From the cell containing the given text, extract its center point as [x, y] coordinate. 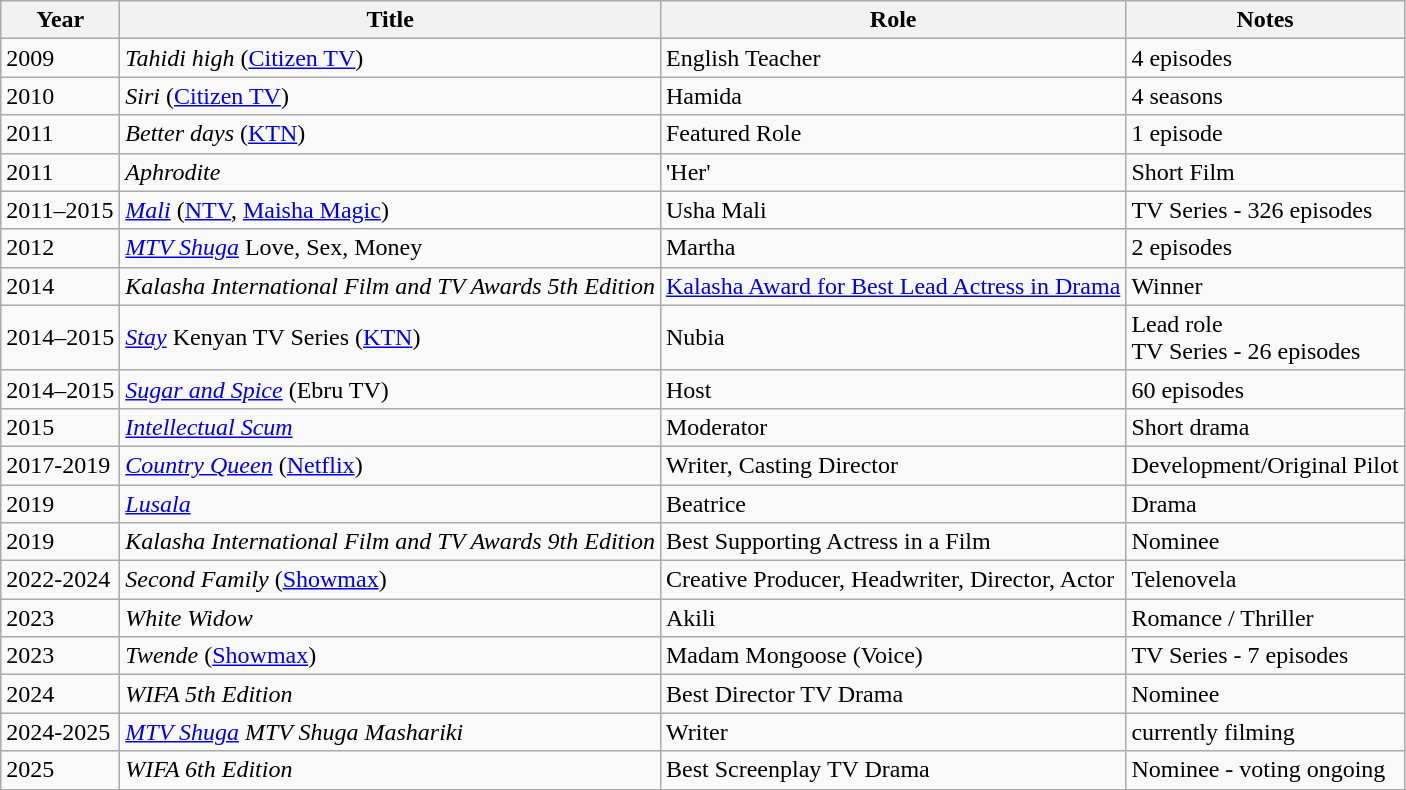
Role [892, 20]
Moderator [892, 427]
Notes [1265, 20]
Featured Role [892, 134]
Kalasha International Film and TV Awards 5th Edition [390, 286]
Romance / Thriller [1265, 618]
Telenovela [1265, 580]
Mali (NTV, Maisha Magic) [390, 210]
Best Director TV Drama [892, 694]
2010 [60, 96]
2 episodes [1265, 248]
Lead roleTV Series - 26 episodes [1265, 338]
2014 [60, 286]
Second Family (Showmax) [390, 580]
Martha [892, 248]
Siri (Citizen TV) [390, 96]
TV Series - 326 episodes [1265, 210]
Lusala [390, 503]
Best Supporting Actress in a Film [892, 542]
2022-2024 [60, 580]
Kalasha International Film and TV Awards 9th Edition [390, 542]
Host [892, 389]
Usha Mali [892, 210]
Development/Original Pilot [1265, 465]
2017-2019 [60, 465]
Winner [1265, 286]
Akili [892, 618]
2011–2015 [60, 210]
TV Series - 7 episodes [1265, 656]
Kalasha Award for Best Lead Actress in Drama [892, 286]
Sugar and Spice (Ebru TV) [390, 389]
White Widow [390, 618]
2025 [60, 770]
Beatrice [892, 503]
2015 [60, 427]
1 episode [1265, 134]
Madam Mongoose (Voice) [892, 656]
WIFA 6th Edition [390, 770]
Stay Kenyan TV Series (KTN) [390, 338]
2009 [60, 58]
'Her' [892, 172]
Nominee - voting ongoing [1265, 770]
2024 [60, 694]
Tahidi high (Citizen TV) [390, 58]
MTV Shuga Love, Sex, Money [390, 248]
Country Queen (Netflix) [390, 465]
Short drama [1265, 427]
currently filming [1265, 732]
60 episodes [1265, 389]
Nubia [892, 338]
Short Film [1265, 172]
4 seasons [1265, 96]
Title [390, 20]
Twende (Showmax) [390, 656]
2024-2025 [60, 732]
Writer [892, 732]
Drama [1265, 503]
Aphrodite [390, 172]
Writer, Casting Director [892, 465]
Intellectual Scum [390, 427]
WIFA 5th Edition [390, 694]
English Teacher [892, 58]
Best Screenplay TV Drama [892, 770]
Hamida [892, 96]
MTV Shuga MTV Shuga Mashariki [390, 732]
2012 [60, 248]
Better days (KTN) [390, 134]
4 episodes [1265, 58]
Creative Producer, Headwriter, Director, Actor [892, 580]
Year [60, 20]
